Locate the cell with the specified text and output its (X, Y) center coordinate. 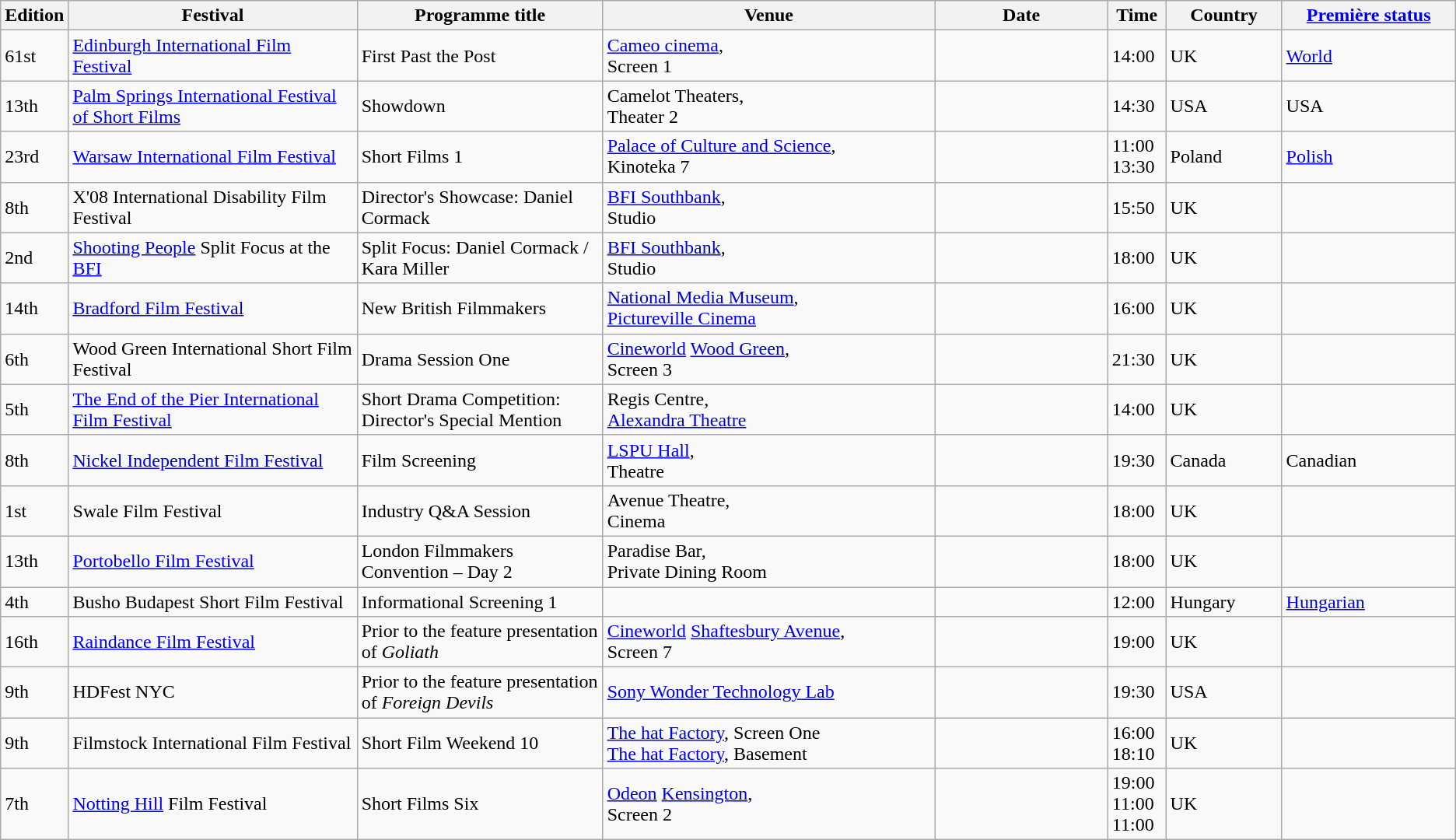
Filmstock International Film Festival (213, 744)
Prior to the feature presentation of Goliath (480, 642)
Paradise Bar, Private Dining Room (768, 562)
7th (34, 804)
5th (34, 409)
Canada (1224, 460)
Première status (1369, 16)
19:00 (1137, 642)
Portobello Film Festival (213, 562)
2nd (34, 258)
Short Films Six (480, 804)
X'08 International Disability Film Festival (213, 207)
Hungarian (1369, 601)
Date (1022, 16)
21:30 (1137, 359)
LSPU Hall, Theatre (768, 460)
Avenue Theatre,Cinema (768, 510)
BFI Southbank, Studio (768, 207)
Shooting People Split Focus at the BFI (213, 258)
National Media Museum, Pictureville Cinema (768, 308)
Cameo cinema, Screen 1 (768, 56)
Time (1137, 16)
Country (1224, 16)
Showdown (480, 106)
Camelot Theaters, Theater 2 (768, 106)
Palm Springs International Festival of Short Films (213, 106)
16th (34, 642)
Regis Centre, Alexandra Theatre (768, 409)
The End of the Pier International Film Festival (213, 409)
London Filmmakers Convention – Day 2 (480, 562)
Odeon Kensington,Screen 2 (768, 804)
Edinburgh International Film Festival (213, 56)
16:0018:10 (1137, 744)
1st (34, 510)
Industry Q&A Session (480, 510)
Notting Hill Film Festival (213, 804)
Cineworld Shaftesbury Avenue,Screen 7 (768, 642)
61st (34, 56)
First Past the Post (480, 56)
HDFest NYC (213, 692)
World (1369, 56)
14:30 (1137, 106)
15:50 (1137, 207)
Informational Screening 1 (480, 601)
Busho Budapest Short Film Festival (213, 601)
Sony Wonder Technology Lab (768, 692)
Drama Session One (480, 359)
Cineworld Wood Green, Screen 3 (768, 359)
14th (34, 308)
Prior to the feature presentation of Foreign Devils (480, 692)
16:00 (1137, 308)
Swale Film Festival (213, 510)
Film Screening (480, 460)
Short Film Weekend 10 (480, 744)
12:00 (1137, 601)
Festival (213, 16)
Palace of Culture and Science,Kinoteka 7 (768, 157)
Poland (1224, 157)
6th (34, 359)
Venue (768, 16)
Split Focus: Daniel Cormack / Kara Miller (480, 258)
Edition (34, 16)
Bradford Film Festival (213, 308)
Nickel Independent Film Festival (213, 460)
11:0013:30 (1137, 157)
19:0011:0011:00 (1137, 804)
Director's Showcase: Daniel Cormack (480, 207)
Hungary (1224, 601)
New British Filmmakers (480, 308)
Programme title (480, 16)
Short Films 1 (480, 157)
Polish (1369, 157)
Canadian (1369, 460)
The hat Factory, Screen OneThe hat Factory, Basement (768, 744)
23rd (34, 157)
Short Drama Competition: Director's Special Mention (480, 409)
Wood Green International Short Film Festival (213, 359)
4th (34, 601)
Warsaw International Film Festival (213, 157)
Raindance Film Festival (213, 642)
BFI Southbank,Studio (768, 258)
